For the text-containing cell, return its midpoint in [x, y] coordinate format. 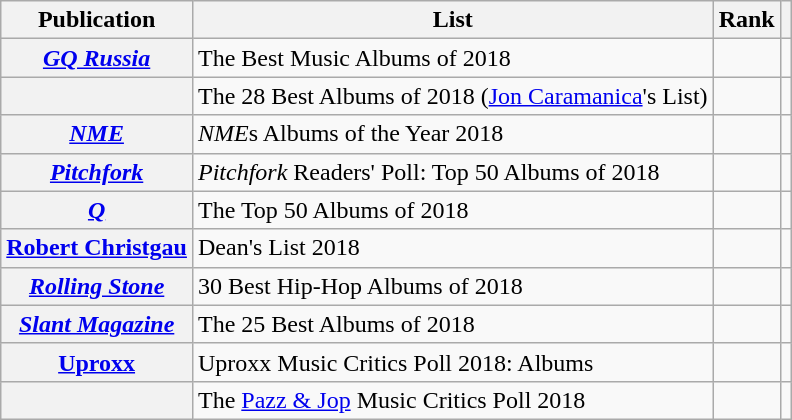
The 28 Best Albums of 2018 (Jon Caramanica's List) [452, 96]
Dean's List 2018 [452, 248]
Pitchfork Readers' Poll: Top 50 Albums of 2018 [452, 172]
Pitchfork [97, 172]
Slant Magazine [97, 324]
Q [97, 210]
NME [97, 134]
The Pazz & Jop Music Critics Poll 2018 [452, 400]
GQ Russia [97, 58]
List [452, 20]
Publication [97, 20]
Uproxx Music Critics Poll 2018: Albums [452, 362]
NMEs Albums of the Year 2018 [452, 134]
The 25 Best Albums of 2018 [452, 324]
Robert Christgau [97, 248]
30 Best Hip-Hop Albums of 2018 [452, 286]
Uproxx [97, 362]
The Best Music Albums of 2018 [452, 58]
The Top 50 Albums of 2018 [452, 210]
Rank [746, 20]
Rolling Stone [97, 286]
